Find where the given text appears and provide that cell's center as [X, Y] coordinate. 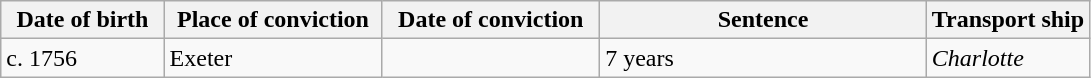
Transport ship [1008, 20]
Date of conviction [491, 20]
7 years [764, 58]
Exeter [273, 58]
c. 1756 [82, 58]
Date of birth [82, 20]
Sentence [764, 20]
Charlotte [1008, 58]
Place of conviction [273, 20]
